Provide the (x, y) coordinate of the cell's center where the given text is located.  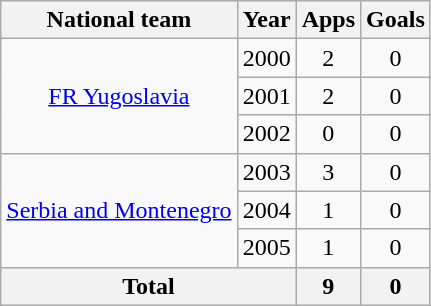
FR Yugoslavia (119, 96)
2003 (266, 172)
9 (328, 286)
Year (266, 20)
3 (328, 172)
2004 (266, 210)
Serbia and Montenegro (119, 210)
National team (119, 20)
2000 (266, 58)
2002 (266, 134)
Goals (396, 20)
2001 (266, 96)
Total (148, 286)
2005 (266, 248)
Apps (328, 20)
